Determine the (X, Y) coordinate at the center of the cell enclosing the given text.  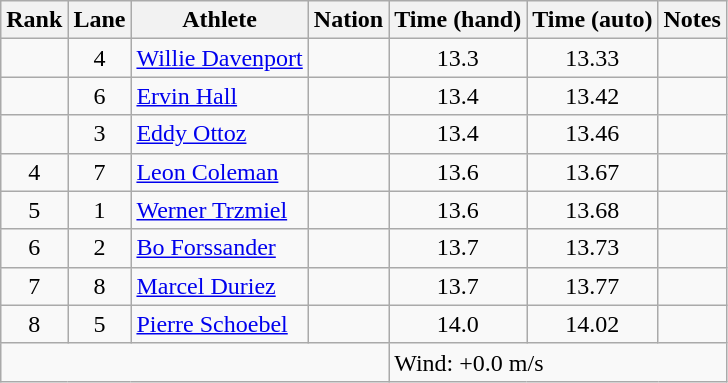
Nation (348, 20)
Notes (692, 20)
Ervin Hall (220, 96)
Lane (100, 20)
Rank (34, 20)
13.77 (592, 286)
13.42 (592, 96)
2 (100, 248)
13.3 (458, 58)
3 (100, 134)
Athlete (220, 20)
Wind: +0.0 m/s (558, 362)
13.68 (592, 210)
13.73 (592, 248)
Marcel Duriez (220, 286)
13.46 (592, 134)
Werner Trzmiel (220, 210)
Leon Coleman (220, 172)
14.02 (592, 324)
13.33 (592, 58)
Time (hand) (458, 20)
14.0 (458, 324)
Time (auto) (592, 20)
1 (100, 210)
Willie Davenport (220, 58)
Eddy Ottoz (220, 134)
Pierre Schoebel (220, 324)
Bo Forssander (220, 248)
13.67 (592, 172)
